Scan for the cell matching the given text and deliver its (X, Y) coordinate at center. 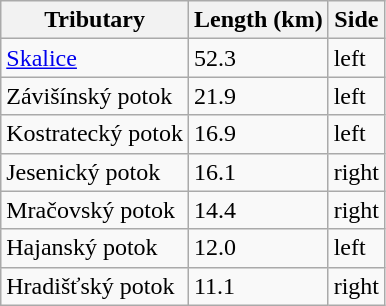
Skalice (95, 58)
Mračovský potok (95, 210)
16.1 (258, 172)
Závišínský potok (95, 96)
11.1 (258, 286)
14.4 (258, 210)
12.0 (258, 248)
52.3 (258, 58)
Side (356, 20)
Kostratecký potok (95, 134)
Tributary (95, 20)
Hajanský potok (95, 248)
21.9 (258, 96)
Jesenický potok (95, 172)
Length (km) (258, 20)
Hradišťský potok (95, 286)
16.9 (258, 134)
